Capture the cell that displays the provided text and extract its (X, Y) central coordinate. 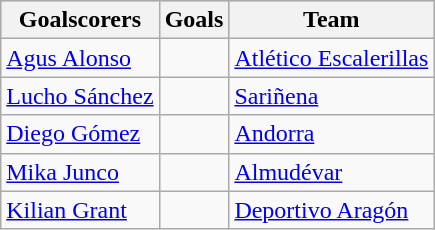
Sariñena (332, 96)
Almudévar (332, 172)
Agus Alonso (80, 58)
Kilian Grant (80, 210)
Team (332, 20)
Lucho Sánchez (80, 96)
Andorra (332, 134)
Deportivo Aragón (332, 210)
Mika Junco (80, 172)
Diego Gómez (80, 134)
Goalscorers (80, 20)
Goals (194, 20)
Atlético Escalerillas (332, 58)
